Scan for the cell matching the given text and deliver its [X, Y] coordinate at center. 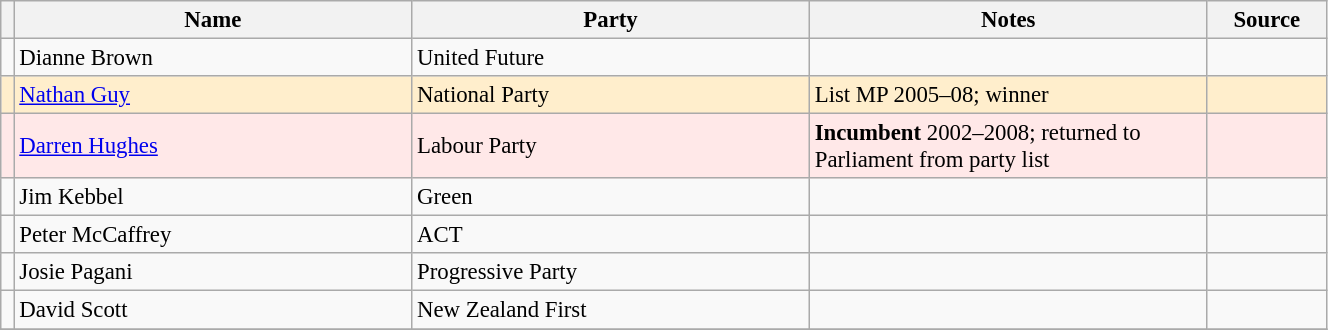
Progressive Party [611, 273]
List MP 2005–08; winner [1008, 95]
Nathan Guy [213, 95]
Labour Party [611, 146]
National Party [611, 95]
Name [213, 20]
Incumbent 2002–2008; returned to Parliament from party list [1008, 146]
United Future [611, 58]
Dianne Brown [213, 58]
Source [1266, 20]
Notes [1008, 20]
Jim Kebbel [213, 197]
ACT [611, 235]
Darren Hughes [213, 146]
Josie Pagani [213, 273]
David Scott [213, 310]
Party [611, 20]
Green [611, 197]
Peter McCaffrey [213, 235]
New Zealand First [611, 310]
